From the cell containing the given text, extract its center point as [x, y] coordinate. 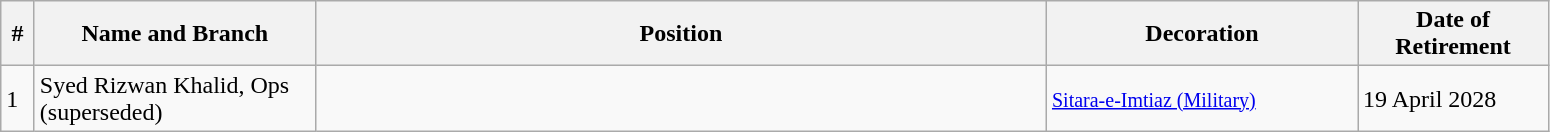
Syed Rizwan Khalid, Ops (superseded) [174, 98]
1 [18, 98]
Position [680, 34]
19 April 2028 [1454, 98]
# [18, 34]
Decoration [1202, 34]
Date of Retirement [1454, 34]
Name and Branch [174, 34]
Sitara-e-Imtiaz (Military) [1202, 98]
